Determine the (X, Y) coordinate at the center of the cell enclosing the given text.  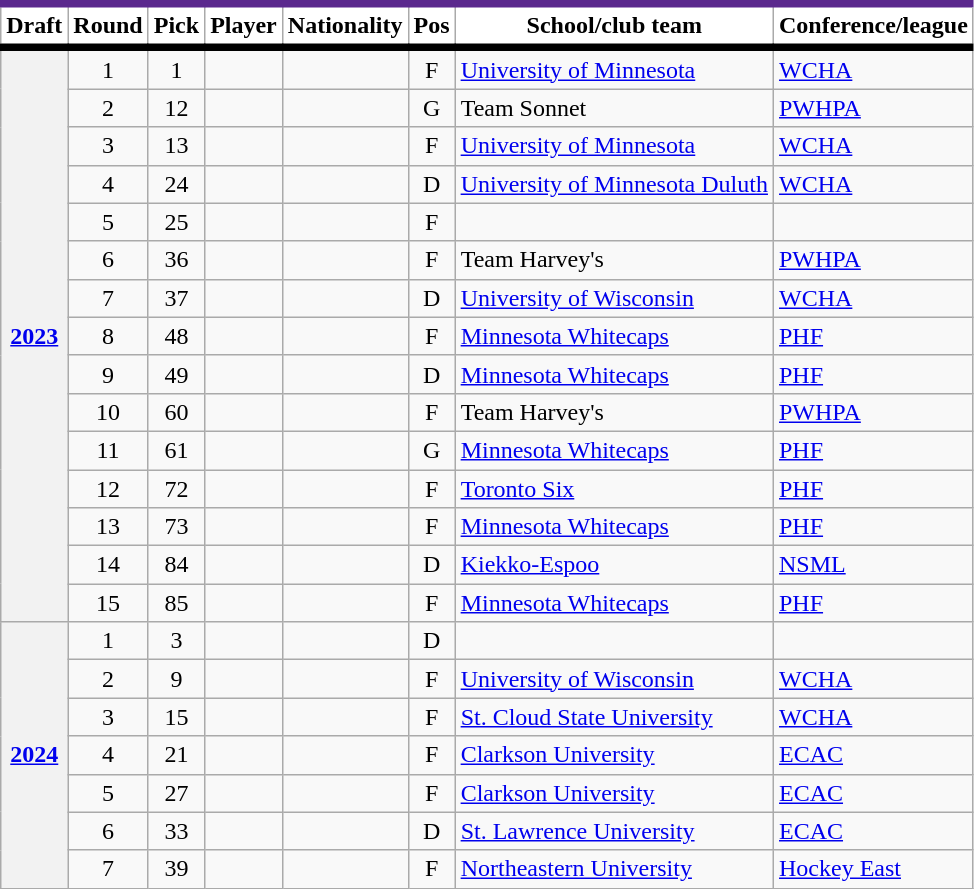
21 (176, 755)
36 (176, 260)
14 (108, 565)
24 (176, 184)
St. Cloud State University (614, 717)
49 (176, 374)
33 (176, 831)
27 (176, 793)
Team Sonnet (614, 108)
61 (176, 450)
11 (108, 450)
Draft (34, 26)
60 (176, 412)
Hockey East (873, 869)
Kiekko-Espoo (614, 565)
Northeastern University (614, 869)
25 (176, 222)
8 (108, 336)
Player (244, 26)
2023 (34, 335)
10 (108, 412)
Toronto Six (614, 489)
39 (176, 869)
St. Lawrence University (614, 831)
NSML (873, 565)
48 (176, 336)
73 (176, 527)
Round (108, 26)
Pick (176, 26)
Nationality (345, 26)
Conference/league (873, 26)
72 (176, 489)
85 (176, 603)
University of Minnesota Duluth (614, 184)
2024 (34, 755)
School/club team (614, 26)
37 (176, 298)
84 (176, 565)
Pos (432, 26)
